Locate the cell with the specified text and output its (X, Y) center coordinate. 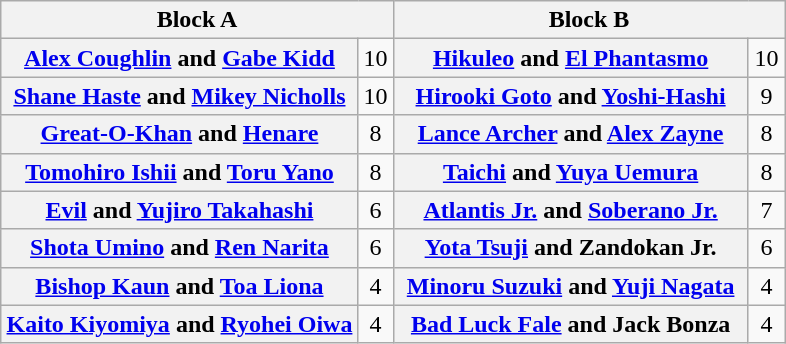
Bishop Kaun and Toa Liona (180, 286)
9 (766, 96)
Alex Coughlin and Gabe Kidd (180, 58)
Atlantis Jr. and Soberano Jr. (570, 210)
Block B (589, 20)
Bad Luck Fale and Jack Bonza (570, 324)
Shota Umino and Ren Narita (180, 248)
Yota Tsuji and Zandokan Jr. (570, 248)
Evil and Yujiro Takahashi (180, 210)
Lance Archer and Alex Zayne (570, 134)
Tomohiro Ishii and Toru Yano (180, 172)
Taichi and Yuya Uemura (570, 172)
Block A (197, 20)
Kaito Kiyomiya and Ryohei Oiwa (180, 324)
Shane Haste and Mikey Nicholls (180, 96)
Great-O-Khan and Henare (180, 134)
7 (766, 210)
Hirooki Goto and Yoshi-Hashi (570, 96)
Hikuleo and El Phantasmo (570, 58)
Minoru Suzuki and Yuji Nagata (570, 286)
